For the text-containing cell, return its midpoint in [x, y] coordinate format. 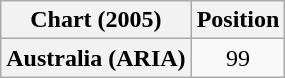
99 [238, 58]
Position [238, 20]
Chart (2005) [96, 20]
Australia (ARIA) [96, 58]
